Find where the given text appears and provide that cell's center as (x, y) coordinate. 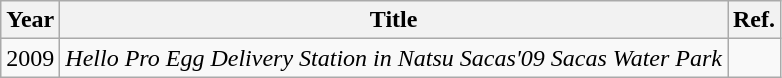
Hello Pro Egg Delivery Station in Natsu Sacas'09 Sacas Water Park (394, 58)
Title (394, 20)
2009 (30, 58)
Year (30, 20)
Ref. (754, 20)
